Find where the given text appears and provide that cell's center as [x, y] coordinate. 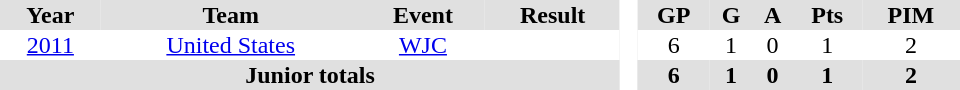
WJC [423, 45]
Team [231, 15]
GP [674, 15]
Junior totals [310, 75]
Pts [828, 15]
G [732, 15]
Event [423, 15]
PIM [911, 15]
Result [552, 15]
United States [231, 45]
Year [50, 15]
A [772, 15]
2011 [50, 45]
